Provide the (x, y) coordinate of the cell's center where the given text is located.  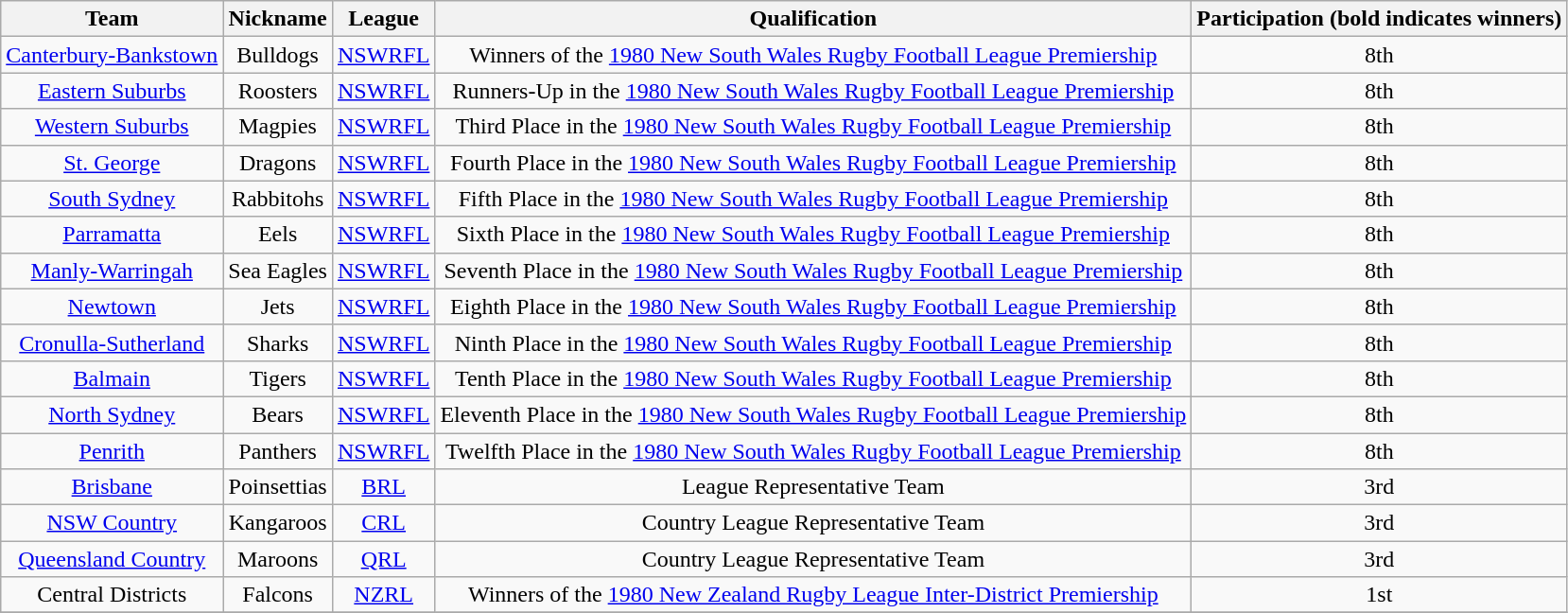
Eleventh Place in the 1980 New South Wales Rugby Football League Premiership (813, 414)
Newtown (112, 306)
Queensland Country (112, 559)
NSW Country (112, 523)
Magpies (278, 127)
Panthers (278, 451)
Manly-Warringah (112, 271)
Fifth Place in the 1980 New South Wales Rugby Football League Premiership (813, 199)
QRL (383, 559)
Falcons (278, 595)
Poinsettias (278, 487)
Cronulla-Sutherland (112, 342)
Ninth Place in the 1980 New South Wales Rugby Football League Premiership (813, 342)
Bears (278, 414)
Dragons (278, 163)
Penrith (112, 451)
Runners-Up in the 1980 New South Wales Rugby Football League Premiership (813, 91)
Rabbitohs (278, 199)
Twelfth Place in the 1980 New South Wales Rugby Football League Premiership (813, 451)
Roosters (278, 91)
League Representative Team (813, 487)
Nickname (278, 19)
League (383, 19)
Canterbury-Bankstown (112, 55)
NZRL (383, 595)
Eastern Suburbs (112, 91)
Central Districts (112, 595)
Winners of the 1980 New South Wales Rugby Football League Premiership (813, 55)
Sixth Place in the 1980 New South Wales Rugby Football League Premiership (813, 235)
Sea Eagles (278, 271)
1st (1379, 595)
Eels (278, 235)
Kangaroos (278, 523)
Maroons (278, 559)
Qualification (813, 19)
Western Suburbs (112, 127)
South Sydney (112, 199)
Jets (278, 306)
North Sydney (112, 414)
Seventh Place in the 1980 New South Wales Rugby Football League Premiership (813, 271)
Sharks (278, 342)
Winners of the 1980 New Zealand Rugby League Inter-District Premiership (813, 595)
Team (112, 19)
Parramatta (112, 235)
Eighth Place in the 1980 New South Wales Rugby Football League Premiership (813, 306)
Tigers (278, 378)
Participation (bold indicates winners) (1379, 19)
St. George (112, 163)
Fourth Place in the 1980 New South Wales Rugby Football League Premiership (813, 163)
Balmain (112, 378)
Bulldogs (278, 55)
CRL (383, 523)
Tenth Place in the 1980 New South Wales Rugby Football League Premiership (813, 378)
Brisbane (112, 487)
Third Place in the 1980 New South Wales Rugby Football League Premiership (813, 127)
BRL (383, 487)
